Locate the cell with the specified text and output its [x, y] center coordinate. 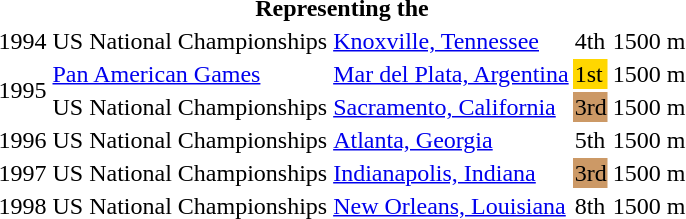
Sacramento, California [451, 107]
Knoxville, Tennessee [451, 41]
Indianapolis, Indiana [451, 173]
Mar del Plata, Argentina [451, 74]
Pan American Games [190, 74]
Atlanta, Georgia [451, 140]
1st [590, 74]
4th [590, 41]
5th [590, 140]
